Extract the (X, Y) coordinate from the center of the cell holding the provided text.  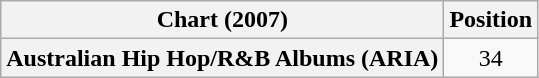
Position (491, 20)
34 (491, 58)
Chart (2007) (222, 20)
Australian Hip Hop/R&B Albums (ARIA) (222, 58)
